Detect which cell encompasses the target text, then output its (x, y) center coordinate. 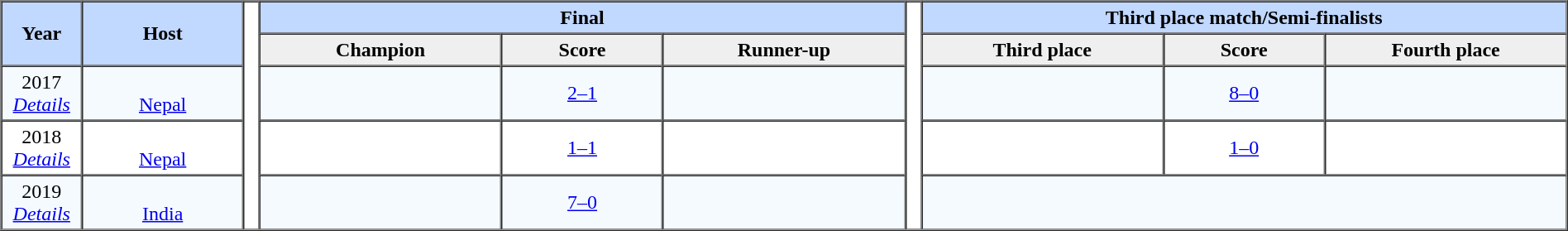
2–1 (582, 94)
India (162, 203)
Host (162, 34)
Final (582, 18)
1–1 (582, 148)
2018Details (42, 148)
2019Details (42, 203)
7–0 (582, 203)
1–0 (1244, 148)
2017Details (42, 94)
Champion (380, 50)
Runner-up (784, 50)
Fourth place (1446, 50)
Third place (1042, 50)
Third place match/Semi-finalists (1244, 18)
Year (42, 34)
8–0 (1244, 94)
